Search for the cell housing the specified text and yield its (x, y) center coordinate. 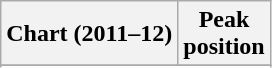
Chart (2011–12) (90, 34)
Peak position (224, 34)
